Search for the cell housing the specified text and yield its [X, Y] center coordinate. 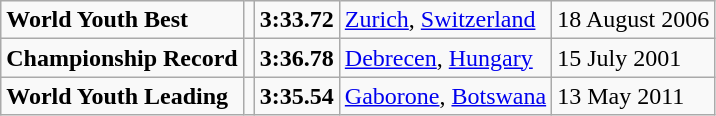
3:36.78 [296, 58]
15 July 2001 [634, 58]
18 August 2006 [634, 20]
Debrecen, Hungary [445, 58]
Championship Record [122, 58]
Gaborone, Botswana [445, 96]
World Youth Best [122, 20]
3:35.54 [296, 96]
3:33.72 [296, 20]
13 May 2011 [634, 96]
Zurich, Switzerland [445, 20]
World Youth Leading [122, 96]
